From the cell containing the given text, extract its center point as (X, Y) coordinate. 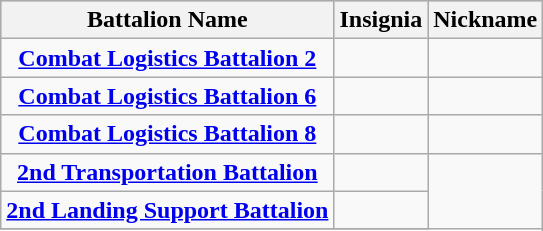
Battalion Name (168, 20)
2nd Landing Support Battalion (168, 210)
Insignia (381, 20)
Combat Logistics Battalion 8 (168, 134)
Combat Logistics Battalion 6 (168, 96)
Nickname (486, 20)
2nd Transportation Battalion (168, 172)
Combat Logistics Battalion 2 (168, 58)
